Capture the cell that displays the provided text and extract its (X, Y) central coordinate. 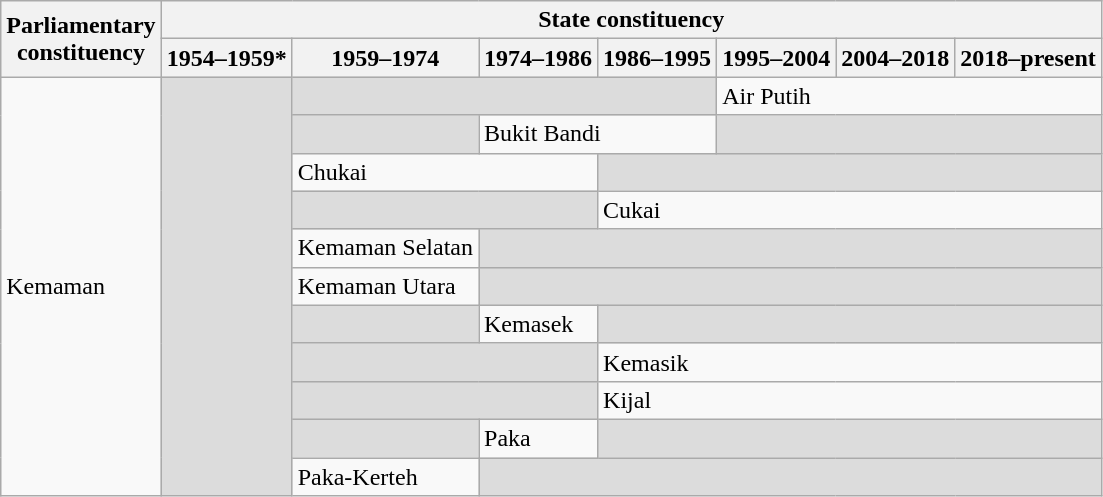
2004–2018 (896, 58)
1959–1974 (385, 58)
Kemaman Utara (385, 286)
1995–2004 (776, 58)
Kijal (850, 400)
1974–1986 (538, 58)
Cukai (850, 210)
2018–present (1028, 58)
Kemaman (81, 286)
Kemaman Selatan (385, 248)
Bukit Bandi (597, 134)
Air Putih (910, 96)
Parliamentaryconstituency (81, 39)
Paka (538, 438)
Paka-Kerteh (385, 477)
State constituency (631, 20)
Chukai (444, 172)
1986–1995 (658, 58)
Kemasik (850, 362)
Kemasek (538, 324)
1954–1959* (226, 58)
